Detect which cell encompasses the target text, then output its [x, y] center coordinate. 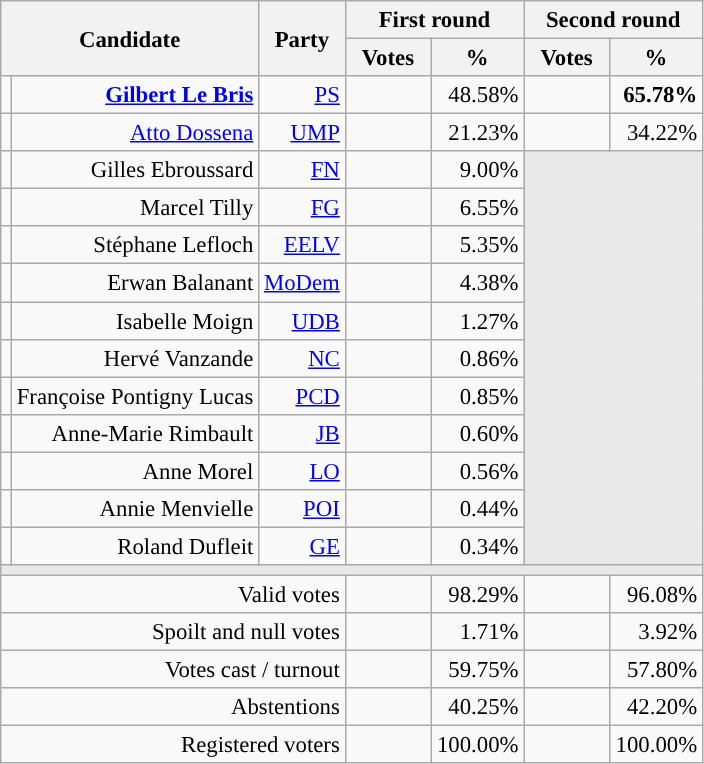
Registered voters [173, 745]
34.22% [656, 133]
Candidate [130, 38]
Marcel Tilly [134, 208]
PCD [302, 396]
Abstentions [173, 707]
42.20% [656, 707]
4.38% [478, 283]
EELV [302, 245]
PS [302, 95]
Erwan Balanant [134, 283]
Françoise Pontigny Lucas [134, 396]
Anne-Marie Rimbault [134, 433]
Votes cast / turnout [173, 670]
Atto Dossena [134, 133]
65.78% [656, 95]
0.44% [478, 509]
9.00% [478, 170]
Isabelle Moign [134, 321]
96.08% [656, 594]
UMP [302, 133]
Roland Dufleit [134, 546]
POI [302, 509]
FN [302, 170]
6.55% [478, 208]
40.25% [478, 707]
First round [434, 20]
5.35% [478, 245]
21.23% [478, 133]
0.85% [478, 396]
Gilles Ebroussard [134, 170]
Gilbert Le Bris [134, 95]
JB [302, 433]
3.92% [656, 632]
NC [302, 358]
0.56% [478, 471]
Anne Morel [134, 471]
FG [302, 208]
LO [302, 471]
0.86% [478, 358]
48.58% [478, 95]
UDB [302, 321]
0.34% [478, 546]
Spoilt and null votes [173, 632]
Stéphane Lefloch [134, 245]
57.80% [656, 670]
1.27% [478, 321]
59.75% [478, 670]
Valid votes [173, 594]
Party [302, 38]
Annie Menvielle [134, 509]
1.71% [478, 632]
Second round [614, 20]
GE [302, 546]
MoDem [302, 283]
0.60% [478, 433]
Hervé Vanzande [134, 358]
98.29% [478, 594]
